For the text-containing cell, return its midpoint in [x, y] coordinate format. 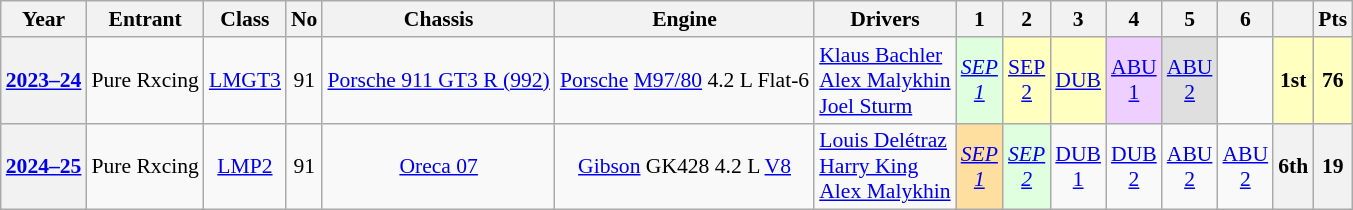
Gibson GK428 4.2 L V8 [684, 166]
Klaus Bachler Alex Malykhin Joel Sturm [884, 80]
Engine [684, 19]
1st [1293, 80]
Porsche M97/80 4.2 L Flat-6 [684, 80]
6 [1245, 19]
19 [1332, 166]
1 [980, 19]
Oreca 07 [438, 166]
DUB1 [1078, 166]
LMGT3 [245, 80]
Pts [1332, 19]
Chassis [438, 19]
76 [1332, 80]
2023–24 [44, 80]
Drivers [884, 19]
Entrant [144, 19]
3 [1078, 19]
ABU1 [1134, 80]
5 [1190, 19]
DUB [1078, 80]
DUB2 [1134, 166]
Louis Delétraz Harry King Alex Malykhin [884, 166]
2024–25 [44, 166]
LMP2 [245, 166]
6th [1293, 166]
4 [1134, 19]
Year [44, 19]
No [304, 19]
Class [245, 19]
Porsche 911 GT3 R (992) [438, 80]
2 [1026, 19]
